Pinpoint the cell where the given text exists, returning its [X, Y] midpoint coordinate. 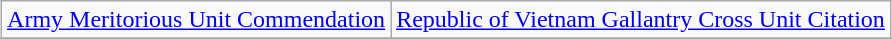
Army Meritorious Unit Commendation [196, 20]
Republic of Vietnam Gallantry Cross Unit Citation [641, 20]
